Pinpoint the cell where the given text exists, returning its [X, Y] midpoint coordinate. 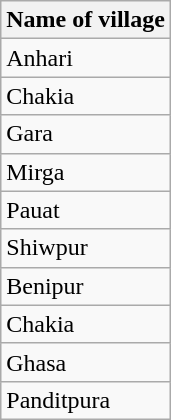
Anhari [86, 58]
Gara [86, 134]
Name of village [86, 20]
Shiwpur [86, 248]
Ghasa [86, 362]
Panditpura [86, 400]
Benipur [86, 286]
Pauat [86, 210]
Mirga [86, 172]
